Determine the (X, Y) coordinate at the center of the cell enclosing the given text.  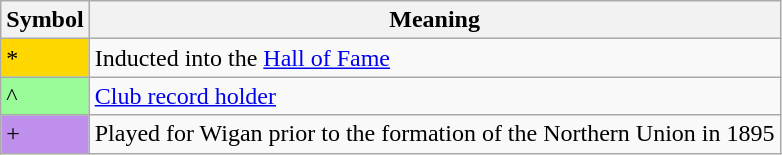
Meaning (434, 20)
^ (45, 96)
Symbol (45, 20)
Played for Wigan prior to the formation of the Northern Union in 1895 (434, 134)
Inducted into the Hall of Fame (434, 58)
Club record holder (434, 96)
* (45, 58)
+ (45, 134)
